Search for the cell housing the specified text and yield its (x, y) center coordinate. 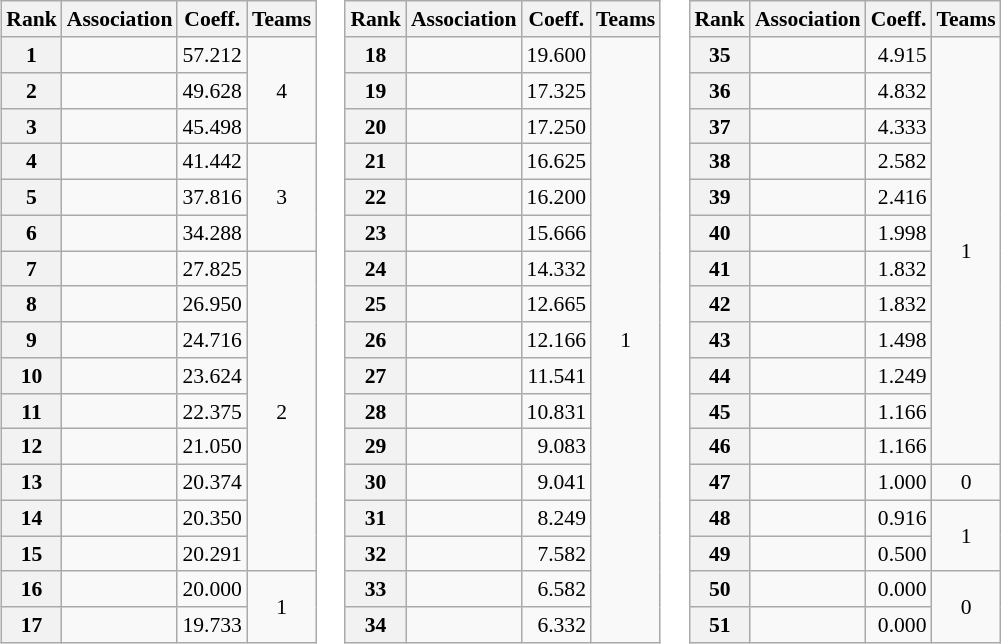
0.500 (899, 554)
16.200 (556, 197)
19 (376, 91)
40 (720, 233)
14 (32, 518)
48 (720, 518)
34 (376, 625)
45.498 (212, 126)
21 (376, 162)
38 (720, 162)
49 (720, 554)
2.416 (899, 197)
30 (376, 482)
14.332 (556, 269)
22 (376, 197)
24.716 (212, 340)
0.916 (899, 518)
4.333 (899, 126)
4.832 (899, 91)
41.442 (212, 162)
15 (32, 554)
18 (376, 55)
2.582 (899, 162)
37.816 (212, 197)
50 (720, 589)
26.950 (212, 304)
6 (32, 233)
20 (376, 126)
17.250 (556, 126)
44 (720, 376)
20.291 (212, 554)
39 (720, 197)
11 (32, 411)
33 (376, 589)
43 (720, 340)
23 (376, 233)
10 (32, 376)
19.733 (212, 625)
57.212 (212, 55)
49.628 (212, 91)
1.498 (899, 340)
27.825 (212, 269)
29 (376, 447)
20.000 (212, 589)
42 (720, 304)
32 (376, 554)
19.600 (556, 55)
5 (32, 197)
1.249 (899, 376)
31 (376, 518)
45 (720, 411)
8.249 (556, 518)
27 (376, 376)
15.666 (556, 233)
1.000 (899, 482)
16.625 (556, 162)
47 (720, 482)
9.041 (556, 482)
35 (720, 55)
28 (376, 411)
25 (376, 304)
9 (32, 340)
16 (32, 589)
22.375 (212, 411)
12.166 (556, 340)
20.374 (212, 482)
26 (376, 340)
11.541 (556, 376)
8 (32, 304)
23.624 (212, 376)
7.582 (556, 554)
46 (720, 447)
9.083 (556, 447)
37 (720, 126)
36 (720, 91)
12 (32, 447)
24 (376, 269)
7 (32, 269)
1.998 (899, 233)
4.915 (899, 55)
13 (32, 482)
51 (720, 625)
34.288 (212, 233)
12.665 (556, 304)
6.582 (556, 589)
17 (32, 625)
6.332 (556, 625)
17.325 (556, 91)
21.050 (212, 447)
20.350 (212, 518)
10.831 (556, 411)
41 (720, 269)
